Determine the (x, y) coordinate at the center of the cell enclosing the given text.  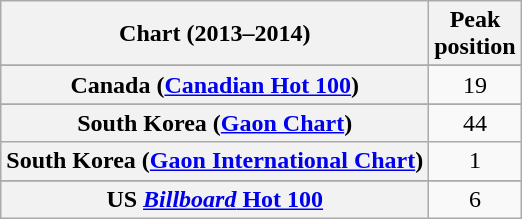
South Korea (Gaon Chart) (215, 123)
19 (475, 85)
Chart (2013–2014) (215, 34)
Peakposition (475, 34)
South Korea (Gaon International Chart) (215, 161)
Canada (Canadian Hot 100) (215, 85)
US Billboard Hot 100 (215, 199)
6 (475, 199)
44 (475, 123)
1 (475, 161)
